Scan for the cell matching the given text and deliver its [x, y] coordinate at center. 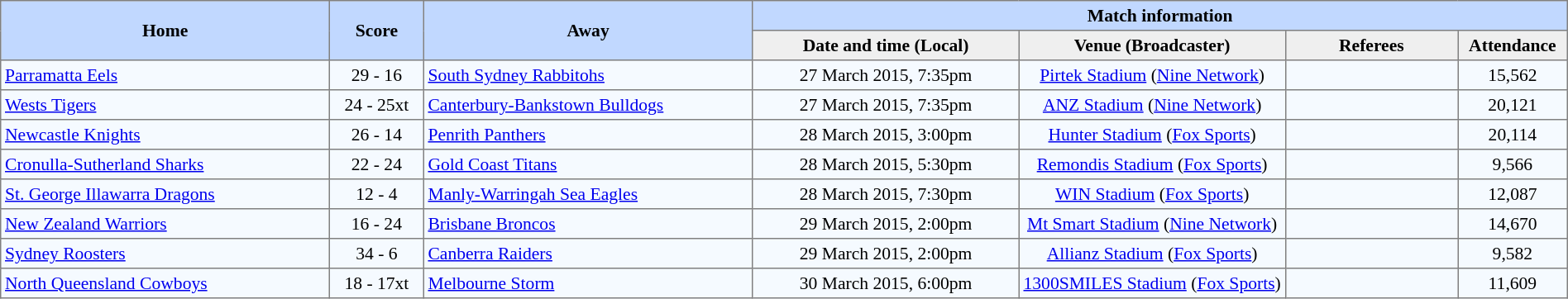
16 - 24 [377, 224]
14,670 [1513, 224]
20,114 [1513, 135]
22 - 24 [377, 164]
15,562 [1513, 75]
30 March 2015, 6:00pm [886, 283]
Venue (Broadcaster) [1152, 45]
28 March 2015, 7:30pm [886, 194]
Cronulla-Sutherland Sharks [165, 164]
Date and time (Local) [886, 45]
20,121 [1513, 105]
Melbourne Storm [588, 283]
11,609 [1513, 283]
Home [165, 31]
Brisbane Broncos [588, 224]
26 - 14 [377, 135]
28 March 2015, 3:00pm [886, 135]
29 - 16 [377, 75]
Pirtek Stadium (Nine Network) [1152, 75]
North Queensland Cowboys [165, 283]
ANZ Stadium (Nine Network) [1152, 105]
South Sydney Rabbitohs [588, 75]
Parramatta Eels [165, 75]
1300SMILES Stadium (Fox Sports) [1152, 283]
Newcastle Knights [165, 135]
Sydney Roosters [165, 254]
9,566 [1513, 164]
Mt Smart Stadium (Nine Network) [1152, 224]
Canterbury-Bankstown Bulldogs [588, 105]
24 - 25xt [377, 105]
12 - 4 [377, 194]
St. George Illawarra Dragons [165, 194]
Away [588, 31]
18 - 17xt [377, 283]
Penrith Panthers [588, 135]
Wests Tigers [165, 105]
Canberra Raiders [588, 254]
New Zealand Warriors [165, 224]
Manly-Warringah Sea Eagles [588, 194]
Match information [1159, 16]
9,582 [1513, 254]
Attendance [1513, 45]
Hunter Stadium (Fox Sports) [1152, 135]
Score [377, 31]
Gold Coast Titans [588, 164]
34 - 6 [377, 254]
12,087 [1513, 194]
WIN Stadium (Fox Sports) [1152, 194]
Allianz Stadium (Fox Sports) [1152, 254]
Referees [1371, 45]
28 March 2015, 5:30pm [886, 164]
Remondis Stadium (Fox Sports) [1152, 164]
